Return the [X, Y] coordinate for the center point of the cell that contains the specified text.  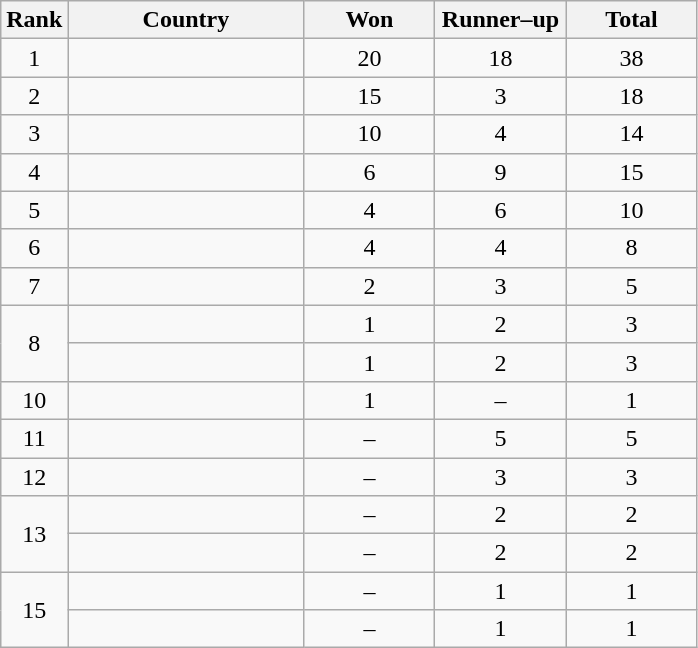
Won [370, 20]
38 [632, 58]
14 [632, 134]
11 [34, 438]
Rank [34, 20]
7 [34, 286]
13 [34, 534]
12 [34, 477]
20 [370, 58]
Country [186, 20]
Total [632, 20]
9 [500, 172]
Runner–up [500, 20]
